Identify which cell holds the provided text, then report its (x, y) central coordinate. 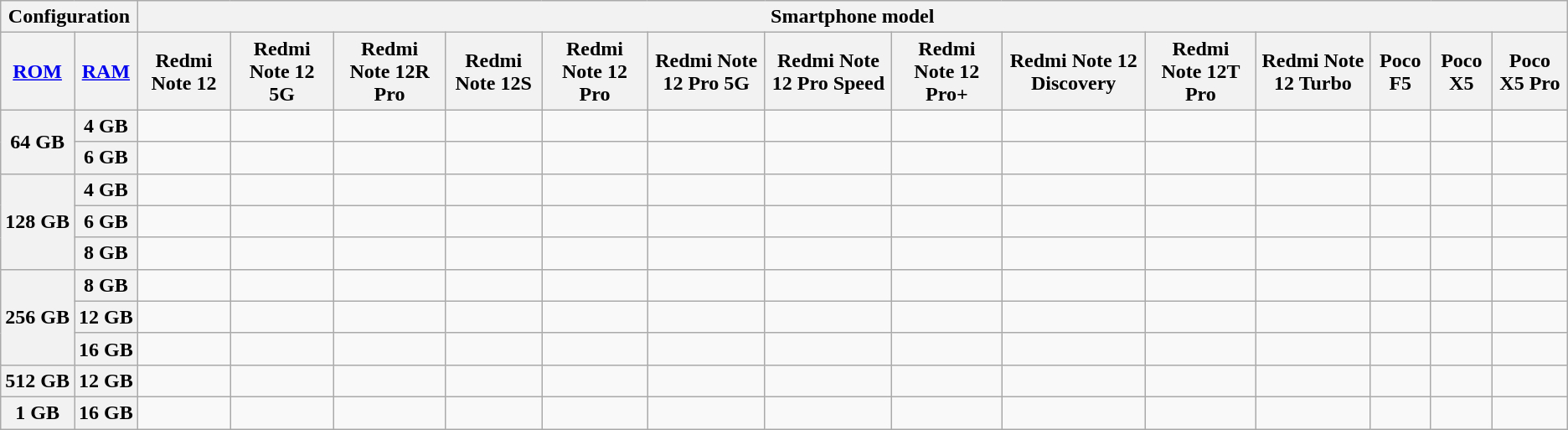
Poco X5 (1462, 71)
Smartphone model (853, 17)
Redmi Note 12 Turbo (1313, 71)
Redmi Note 12 Discovery (1074, 71)
64 GB (38, 142)
Redmi Note 12 Pro+ (946, 71)
Poco F5 (1400, 71)
Redmi Note 12 5G (282, 71)
Redmi Note 12S (493, 71)
Redmi Note 12R Pro (390, 71)
256 GB (38, 317)
RAM (106, 71)
Poco X5 Pro (1530, 71)
ROM (38, 71)
Redmi Note 12 Pro (595, 71)
Redmi Note 12T Pro (1200, 71)
Redmi Note 12 (183, 71)
Redmi Note 12 Pro Speed (828, 71)
512 GB (38, 381)
Configuration (70, 17)
128 GB (38, 221)
1 GB (38, 412)
Redmi Note 12 Pro 5G (706, 71)
